Detect which cell encompasses the target text, then output its (X, Y) center coordinate. 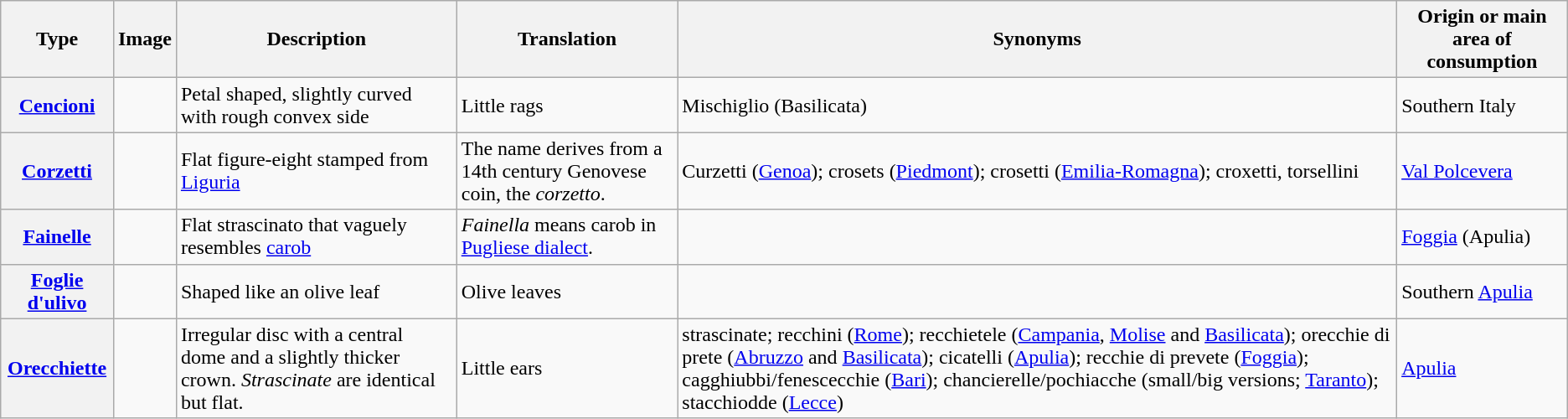
Foggia (Apulia) (1483, 236)
Type (57, 39)
Little rags (567, 106)
Petal shaped, slightly curved with rough convex side (317, 106)
Description (317, 39)
Synonyms (1037, 39)
Olive leaves (567, 292)
Fainella means carob in Pugliese dialect. (567, 236)
The name derives from a 14th century Genovese coin, the corzetto. (567, 171)
Flat figure-eight stamped from Liguria (317, 171)
Southern Apulia (1483, 292)
Fainelle (57, 236)
Apulia (1483, 369)
Image (144, 39)
Corzetti (57, 171)
Origin or main area of consumption (1483, 39)
Val Polcevera (1483, 171)
Flat strascinato that vaguely resembles carob (317, 236)
Shaped like an olive leaf (317, 292)
Cencioni (57, 106)
Foglie d'ulivo (57, 292)
Mischiglio (Basilicata) (1037, 106)
Southern Italy (1483, 106)
Irregular disc with a central dome and a slightly thicker crown. Strascinate are identical but flat. (317, 369)
Translation (567, 39)
Little ears (567, 369)
Orecchiette (57, 369)
Curzetti (Genoa); crosets (Piedmont); crosetti (Emilia-Romagna); croxetti, torsellini (1037, 171)
